Identify which cell holds the provided text, then report its [x, y] central coordinate. 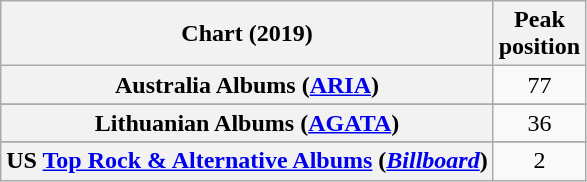
36 [539, 123]
Lithuanian Albums (AGATA) [247, 123]
US Top Rock & Alternative Albums (Billboard) [247, 161]
Peakposition [539, 34]
Chart (2019) [247, 34]
2 [539, 161]
Australia Albums (ARIA) [247, 85]
77 [539, 85]
